Return the [X, Y] coordinate for the center point of the cell that contains the specified text.  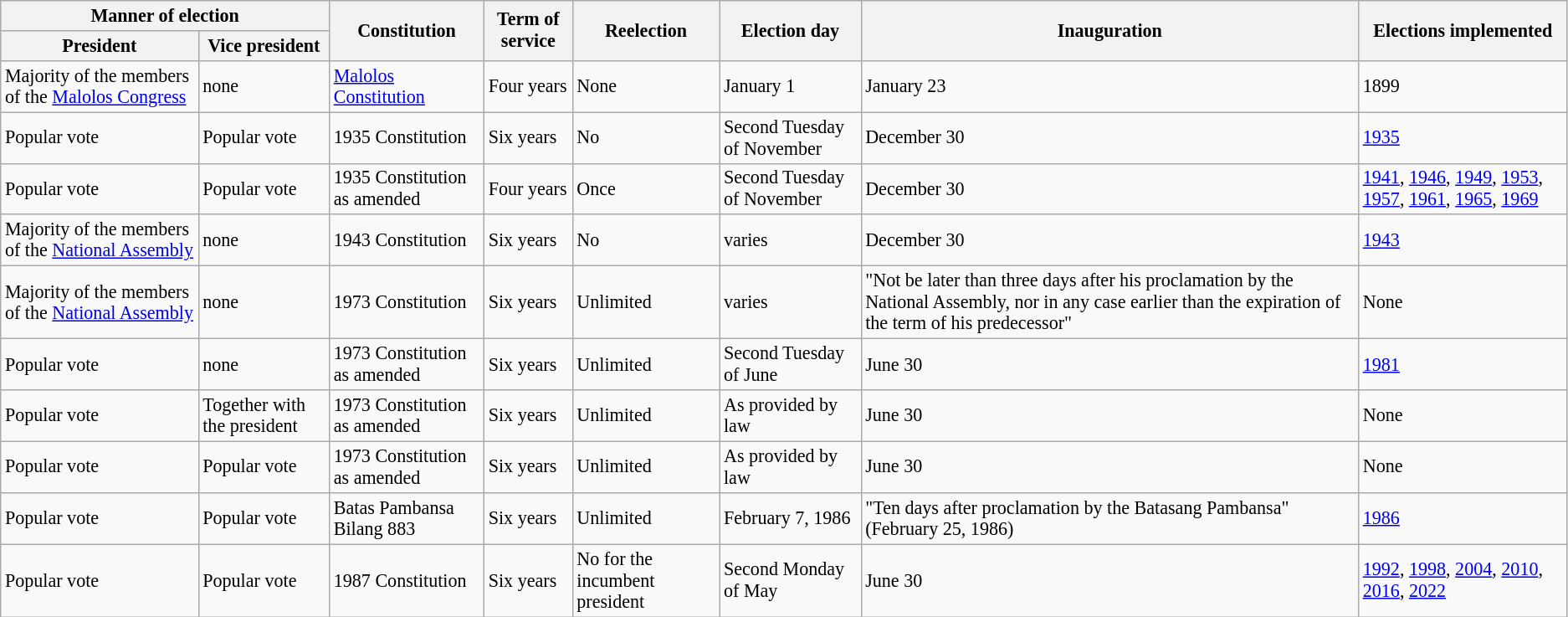
President [100, 45]
Malolos Constitution [407, 85]
1981 [1463, 363]
"Ten days after proclamation by the Batasang Pambansa" (February 25, 1986) [1109, 517]
1986 [1463, 517]
1992, 1998, 2004, 2010, 2016, 2022 [1463, 579]
1941, 1946, 1949, 1953, 1957, 1961, 1965, 1969 [1463, 189]
1943 [1463, 239]
Elections implemented [1463, 30]
Term of service [529, 30]
Manner of election [166, 15]
Election day [790, 30]
Constitution [407, 30]
Once [646, 189]
Second Tuesday of June [790, 363]
1899 [1463, 85]
January 23 [1109, 85]
Second Monday of May [790, 579]
Batas Pambansa Bilang 883 [407, 517]
February 7, 1986 [790, 517]
1935 Constitution [407, 137]
1935 [1463, 137]
Majority of the members of the Malolos Congress [100, 85]
1973 Constitution [407, 301]
1987 Constitution [407, 579]
1943 Constitution [407, 239]
1935 Constitution as amended [407, 189]
Together with the president [264, 415]
Inauguration [1109, 30]
Vice president [264, 45]
January 1 [790, 85]
Reelection [646, 30]
No for the incumbent president [646, 579]
